Find where the given text appears and provide that cell's center as [x, y] coordinate. 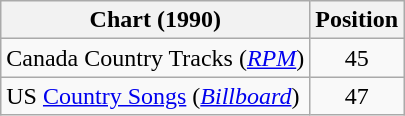
47 [357, 96]
45 [357, 58]
Chart (1990) [156, 20]
US Country Songs (Billboard) [156, 96]
Canada Country Tracks (RPM) [156, 58]
Position [357, 20]
